Return [x, y] of the center of cell containing provided text 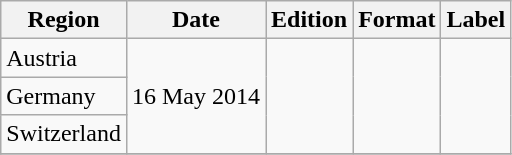
16 May 2014 [196, 96]
Edition [310, 20]
Germany [64, 96]
Austria [64, 58]
Date [196, 20]
Switzerland [64, 134]
Format [397, 20]
Label [476, 20]
Region [64, 20]
